Return (X, Y) of the center of cell containing provided text 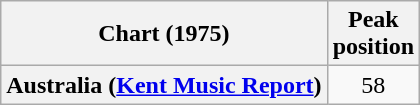
Australia (Kent Music Report) (164, 85)
Peakposition (373, 34)
Chart (1975) (164, 34)
58 (373, 85)
